Scan for the cell matching the given text and deliver its (x, y) coordinate at center. 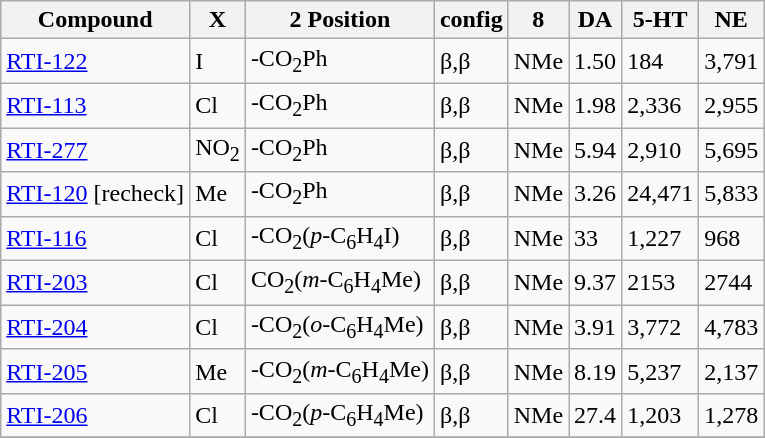
I (218, 61)
8 (538, 20)
27.4 (596, 416)
1,227 (660, 238)
5,833 (732, 194)
5.94 (596, 150)
RTI-204 (96, 327)
9.37 (596, 283)
-CO2(o-C6H4Me) (340, 327)
2 Position (340, 20)
RTI-206 (96, 416)
24,471 (660, 194)
-CO2(p-C6H4Me) (340, 416)
-CO2(m-C6H4Me) (340, 371)
-CO2(p-C6H4I) (340, 238)
5-HT (660, 20)
X (218, 20)
5,695 (732, 150)
NO2 (218, 150)
1.50 (596, 61)
3,791 (732, 61)
RTI-113 (96, 105)
2,910 (660, 150)
33 (596, 238)
2,137 (732, 371)
RTI-116 (96, 238)
5,237 (660, 371)
CO2(m-C6H4Me) (340, 283)
8.19 (596, 371)
4,783 (732, 327)
2,955 (732, 105)
3.26 (596, 194)
RTI-203 (96, 283)
1,203 (660, 416)
RTI-277 (96, 150)
2744 (732, 283)
config (471, 20)
3,772 (660, 327)
DA (596, 20)
Compound (96, 20)
3.91 (596, 327)
968 (732, 238)
2,336 (660, 105)
2153 (660, 283)
184 (660, 61)
1,278 (732, 416)
RTI-205 (96, 371)
1.98 (596, 105)
RTI-122 (96, 61)
RTI-120 [recheck] (96, 194)
NE (732, 20)
